Scan for the cell matching the given text and deliver its (X, Y) coordinate at center. 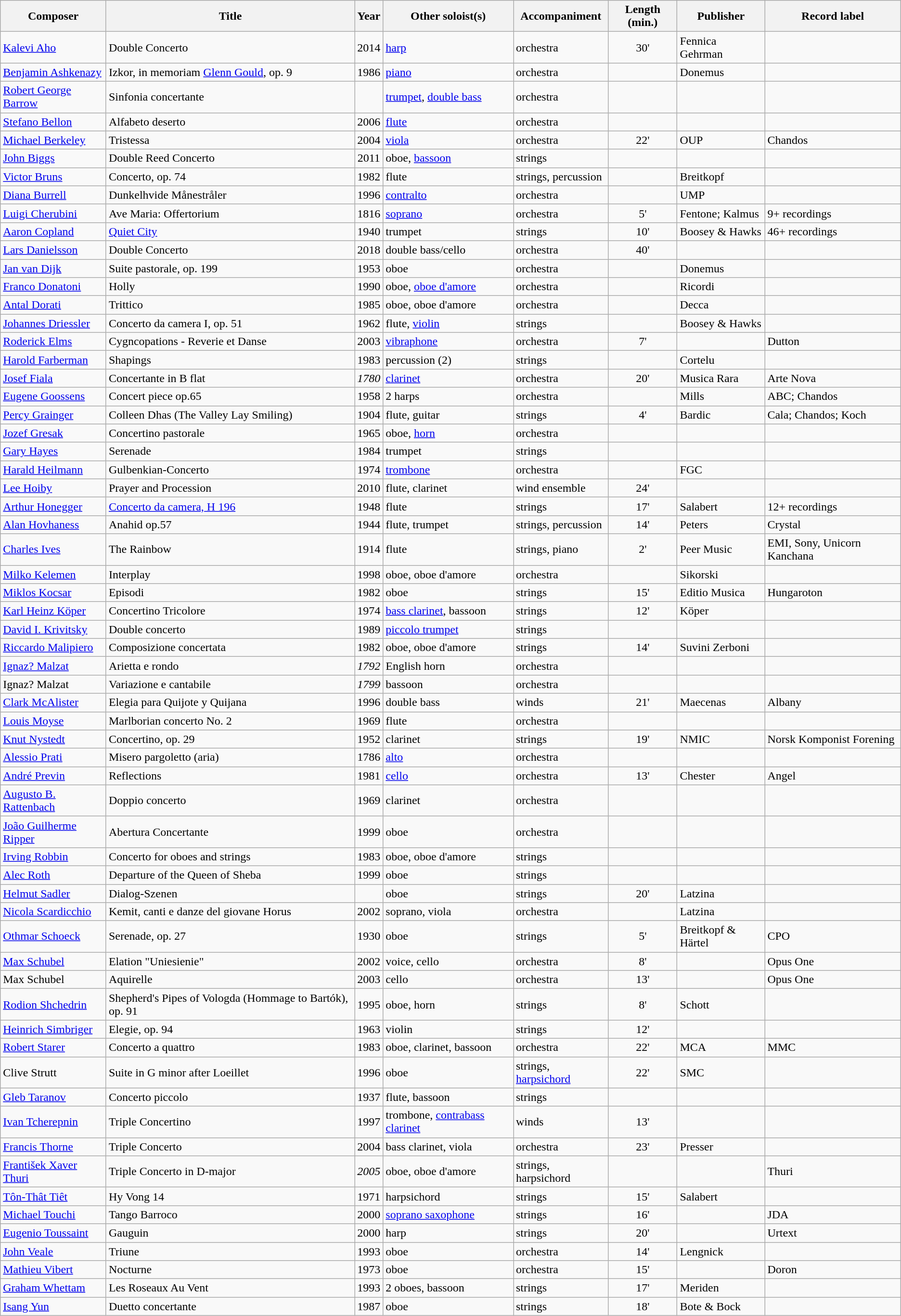
30' (643, 47)
John Veale (53, 1252)
Breitkopf & Härtel (721, 936)
Colleen Dhas (The Valley Lay Smiling) (230, 415)
Ricordi (721, 287)
Quiet City (230, 231)
Lars Danielsson (53, 250)
Johannes Driessler (53, 323)
Concerto a quattro (230, 1048)
Shapings (230, 360)
Tango Barroco (230, 1214)
Concertino Tricolore (230, 611)
Concerto da camera I, op. 51 (230, 323)
Francis Thorne (53, 1147)
Reflections (230, 776)
strings, piano (560, 549)
Sinfonia concertante (230, 97)
percussion (2) (449, 360)
Elegia para Quijote y Quijana (230, 703)
Chandos (833, 140)
Concerto piccolo (230, 1097)
Albany (833, 703)
Kalevi Aho (53, 47)
Cygncopations - Reverie et Danse (230, 342)
English horn (449, 666)
Heinrich Simbriger (53, 1029)
Percy Grainger (53, 415)
Nicola Scardicchio (53, 912)
Concertante in B flat (230, 378)
Musica Rara (721, 378)
1963 (369, 1029)
Decca (721, 305)
Concerto for oboes and strings (230, 856)
NMIC (721, 739)
Holly (230, 287)
Crystal (833, 524)
Michael Berkeley (53, 140)
David I. Krivitsky (53, 629)
Anahid op.57 (230, 524)
Suvini Zerboni (721, 648)
bass clarinet, viola (449, 1147)
Gauguin (230, 1233)
1997 (369, 1122)
24' (643, 488)
soprano (449, 213)
Charles Ives (53, 549)
Karl Heinz Köper (53, 611)
1985 (369, 305)
Schott (721, 1005)
Lengnick (721, 1252)
Doppio concerto (230, 801)
Hungaroton (833, 593)
Other soloist(s) (449, 16)
The Rainbow (230, 549)
soprano, viola (449, 912)
Dialog-Szenen (230, 894)
Harald Heilmann (53, 470)
Rodion Shchedrin (53, 1005)
Concert piece op.65 (230, 396)
18' (643, 1306)
16' (643, 1214)
soprano saxophone (449, 1214)
Episodi (230, 593)
Aaron Copland (53, 231)
OUP (721, 140)
1965 (369, 433)
23' (643, 1147)
Harold Farberman (53, 360)
Thuri (833, 1171)
Suite pastorale, op. 199 (230, 268)
1944 (369, 524)
Abertura Concertante (230, 831)
trombone (449, 470)
2005 (369, 1171)
1914 (369, 549)
1952 (369, 739)
Tristessa (230, 140)
10' (643, 231)
2010 (369, 488)
flute, violin (449, 323)
Breitkopf (721, 177)
viola (449, 140)
Composer (53, 16)
Augusto B. Rattenbach (53, 801)
Triune (230, 1252)
Irving Robbin (53, 856)
Double concerto (230, 629)
Ivan Tcherepnin (53, 1122)
Marlborian concerto No. 2 (230, 721)
UMP (721, 195)
Robert Starer (53, 1048)
Alfabeto deserto (230, 122)
12+ recordings (833, 506)
Helmut Sadler (53, 894)
4' (643, 415)
1995 (369, 1005)
contralto (449, 195)
Concertino pastorale (230, 433)
Angel (833, 776)
1816 (369, 213)
Composizione concertata (230, 648)
Nocturne (230, 1270)
Graham Whettam (53, 1288)
Eugenio Toussaint (53, 1233)
Norsk Komponist Forening (833, 739)
violin (449, 1029)
1937 (369, 1097)
FGC (721, 470)
Othmar Schoeck (53, 936)
Mills (721, 396)
Luigi Cherubini (53, 213)
Doron (833, 1270)
Length (min.) (643, 16)
Meriden (721, 1288)
Diana Burrell (53, 195)
Cala; Chandos; Koch (833, 415)
Chester (721, 776)
Suite in G minor after Loeillet (230, 1072)
Interplay (230, 574)
Robert George Barrow (53, 97)
1986 (369, 72)
Franco Donatoni (53, 287)
Mathieu Vibert (53, 1270)
trombone, contrabass clarinet (449, 1122)
1953 (369, 268)
Peters (721, 524)
1989 (369, 629)
Dunkelhvide Månestråler (230, 195)
2006 (369, 122)
Misero pargoletto (aria) (230, 757)
1987 (369, 1306)
Fentone; Kalmus (721, 213)
Arthur Honegger (53, 506)
Gary Hayes (53, 451)
Dutton (833, 342)
Josef Fiala (53, 378)
Michael Touchi (53, 1214)
double bass (449, 703)
Peer Music (721, 549)
21' (643, 703)
Year (369, 16)
Publisher (721, 16)
2 oboes, bassoon (449, 1288)
1792 (369, 666)
Miklos Kocsar (53, 593)
bassoon (449, 684)
Triple Concerto (230, 1147)
2 harps (449, 396)
Ave Maria: Offertorium (230, 213)
piccolo trumpet (449, 629)
9+ recordings (833, 213)
flute, bassoon (449, 1097)
Title (230, 16)
Prayer and Procession (230, 488)
Stefano Bellon (53, 122)
bass clarinet, bassoon (449, 611)
CPO (833, 936)
Accompaniment (560, 16)
Arietta e rondo (230, 666)
Jozef Gresak (53, 433)
7' (643, 342)
1973 (369, 1270)
vibraphone (449, 342)
Victor Bruns (53, 177)
1930 (369, 936)
João Guilherme Ripper (53, 831)
Knut Nystedt (53, 739)
Lee Hoiby (53, 488)
Editio Musica (721, 593)
Maecenas (721, 703)
Concertino, op. 29 (230, 739)
1780 (369, 378)
Gleb Taranov (53, 1097)
Triple Concerto in D-major (230, 1171)
Tôn-Thât Tiêt (53, 1196)
flute, clarinet (449, 488)
Kemit, canti e danze del giovane Horus (230, 912)
Sikorski (721, 574)
Aquirelle (230, 980)
flute, trumpet (449, 524)
Roderick Elms (53, 342)
John Biggs (53, 158)
Elation "Uniesienie" (230, 961)
Jan van Dijk (53, 268)
double bass/cello (449, 250)
oboe, bassoon (449, 158)
Alessio Prati (53, 757)
46+ recordings (833, 231)
Variazione e cantabile (230, 684)
André Previn (53, 776)
1990 (369, 287)
Köper (721, 611)
Hy Vong 14 (230, 1196)
Shepherd's Pipes of Vologda (Hommage to Bartók), op. 91 (230, 1005)
Louis Moyse (53, 721)
Bote & Bock (721, 1306)
Concerto, op. 74 (230, 177)
piano (449, 72)
40' (643, 250)
oboe, clarinet, bassoon (449, 1048)
Trittico (230, 305)
wind ensemble (560, 488)
2' (643, 549)
Cortelu (721, 360)
František Xaver Thuri (53, 1171)
Elegie, op. 94 (230, 1029)
1962 (369, 323)
Les Roseaux Au Vent (230, 1288)
1799 (369, 684)
MCA (721, 1048)
1958 (369, 396)
1971 (369, 1196)
1904 (369, 415)
Izkor, in memoriam Glenn Gould, op. 9 (230, 72)
Riccardo Malipiero (53, 648)
1948 (369, 506)
Isang Yun (53, 1306)
Urtext (833, 1233)
EMI, Sony, Unicorn Kanchana (833, 549)
flute, guitar (449, 415)
JDA (833, 1214)
Milko Kelemen (53, 574)
Double Reed Concerto (230, 158)
Antal Dorati (53, 305)
1998 (369, 574)
Arte Nova (833, 378)
Bardic (721, 415)
1984 (369, 451)
MMC (833, 1048)
Serenade (230, 451)
Presser (721, 1147)
Fennica Gehrman (721, 47)
Serenade, op. 27 (230, 936)
1940 (369, 231)
voice, cello (449, 961)
Clive Strutt (53, 1072)
Duetto concertante (230, 1306)
Triple Concertino (230, 1122)
trumpet, double bass (449, 97)
Clark McAlister (53, 703)
Gulbenkian-Concerto (230, 470)
Alan Hovhaness (53, 524)
19' (643, 739)
2018 (369, 250)
Departure of the Queen of Sheba (230, 875)
Concerto da camera, H 196 (230, 506)
harpsichord (449, 1196)
2011 (369, 158)
ABC; Chandos (833, 396)
Record label (833, 16)
Alec Roth (53, 875)
2014 (369, 47)
Eugene Goossens (53, 396)
SMC (721, 1072)
1981 (369, 776)
1786 (369, 757)
Benjamin Ashkenazy (53, 72)
alto (449, 757)
